Output the (X, Y) coordinate of the center of the cell containing the given text.  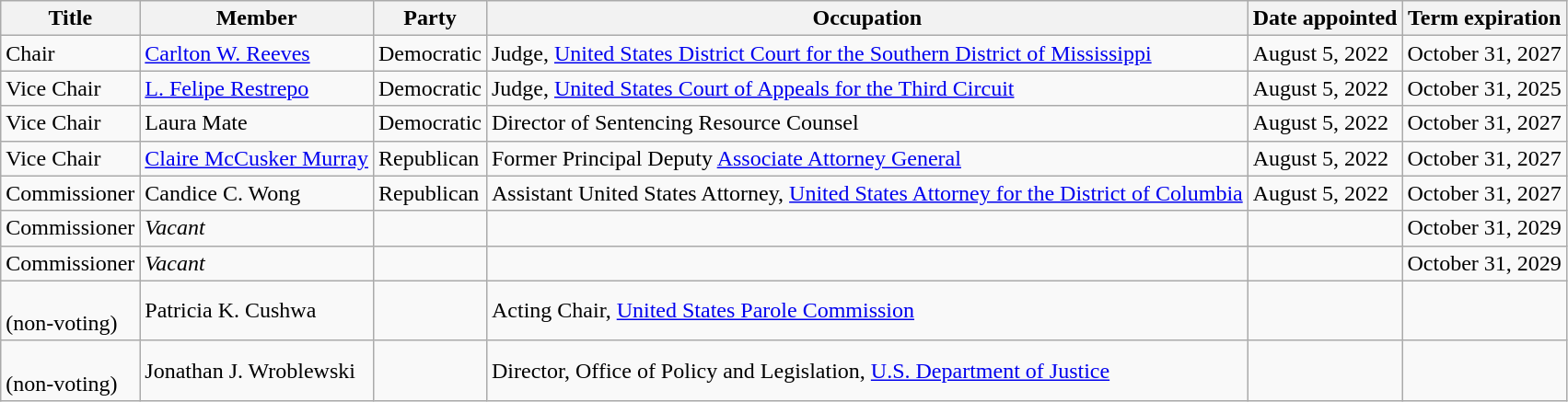
Jonathan J. Wroblewski (257, 370)
Occupation (867, 18)
Judge, United States Court of Appeals for the Third Circuit (867, 88)
Member (257, 18)
Assistant United States Attorney, United States Attorney for the District of Columbia (867, 193)
Director, Office of Policy and Legislation, U.S. Department of Justice (867, 370)
Judge, United States District Court for the Southern District of Mississippi (867, 53)
Date appointed (1325, 18)
Claire McCusker Murray (257, 158)
Patricia K. Cushwa (257, 311)
Acting Chair, United States Parole Commission (867, 311)
Party (429, 18)
Term expiration (1484, 18)
October 31, 2025 (1484, 88)
Laura Mate (257, 123)
Director of Sentencing Resource Counsel (867, 123)
L. Felipe Restrepo (257, 88)
Chair (70, 53)
Candice C. Wong (257, 193)
Carlton W. Reeves (257, 53)
Title (70, 18)
Former Principal Deputy Associate Attorney General (867, 158)
